Extract the (x, y) coordinate from the center of the cell holding the provided text.  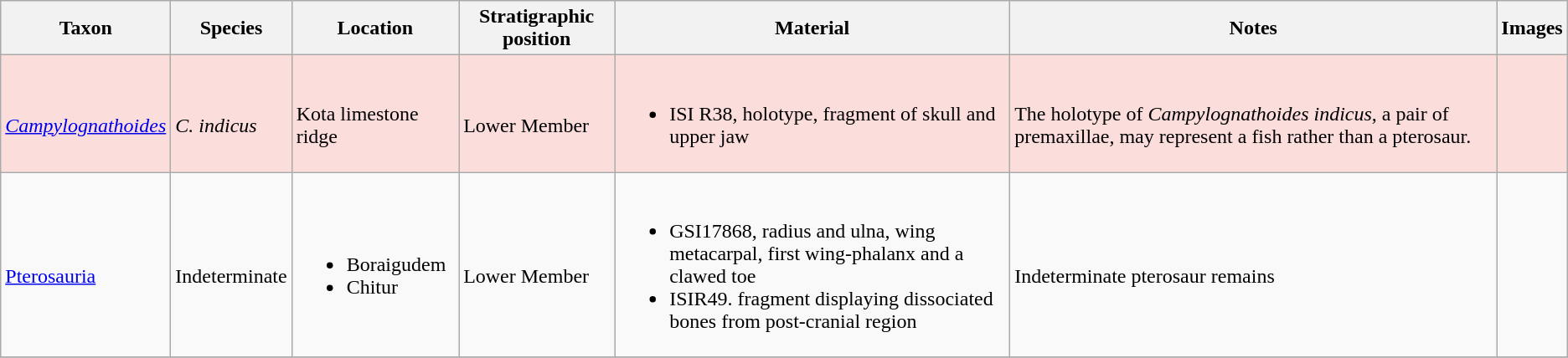
Location (375, 28)
The holotype of Campylognathoides indicus, a pair of premaxillae, may represent a fish rather than a pterosaur. (1253, 114)
Indeterminate pterosaur remains (1253, 264)
Campylognathoides (85, 114)
Indeterminate (231, 264)
Material (812, 28)
GSI17868, radius and ulna, wing metacarpal, first wing-phalanx and a clawed toeISIR49. fragment displaying dissociated bones from post-cranial region (812, 264)
Notes (1253, 28)
BoraigudemChitur (375, 264)
Taxon (85, 28)
C. indicus (231, 114)
ISI R38, holotype, fragment of skull and upper jaw (812, 114)
Pterosauria (85, 264)
Kota limestone ridge (375, 114)
Species (231, 28)
Stratigraphic position (537, 28)
Images (1532, 28)
